Locate the cell with the specified text and output its (X, Y) center coordinate. 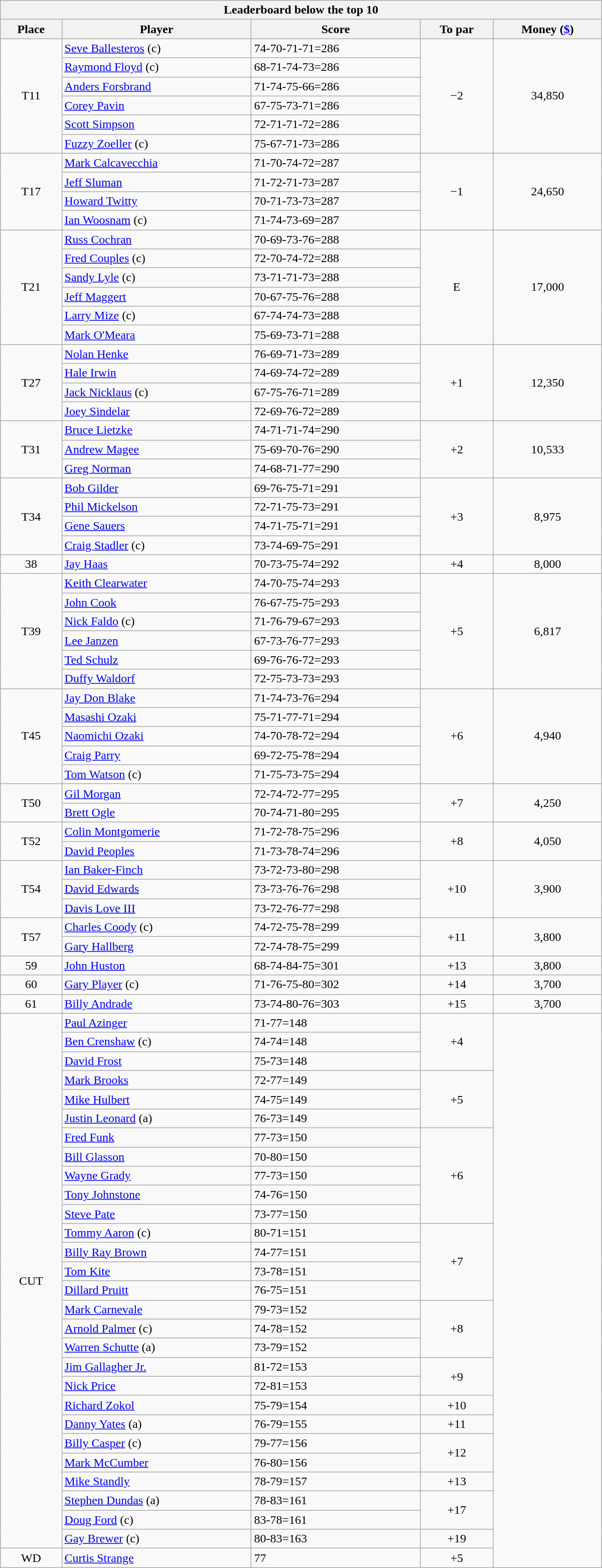
69-76-76-72=293 (336, 660)
Tom Kite (157, 1271)
74-69-74-72=289 (336, 373)
70-67-75-76=288 (336, 297)
Billy Casper (c) (157, 1443)
Doug Ford (c) (157, 1520)
Mike Hulbert (157, 1099)
75-67-71-73=286 (336, 144)
73-74-80-76=303 (336, 1004)
Naomichi Ozaki (157, 736)
Ben Crenshaw (c) (157, 1042)
Score (336, 29)
74-68-71-77=290 (336, 468)
Warren Schutte (a) (157, 1348)
Bob Gilder (157, 488)
Craig Parry (157, 755)
T34 (31, 516)
Gay Brewer (c) (157, 1539)
67-73-76-77=293 (336, 641)
Danny Yates (a) (157, 1424)
Gil Morgan (157, 793)
Jay Don Blake (157, 698)
−1 (457, 191)
Raymond Floyd (c) (157, 67)
4,050 (548, 841)
72-71-71-72=286 (336, 125)
74-76=150 (336, 1195)
71-76-79-67=293 (336, 622)
Colin Montgomerie (157, 831)
71-72-78-75=296 (336, 831)
74-72-75-78=299 (336, 927)
68-71-74-73=286 (336, 67)
Scott Simpson (157, 125)
T54 (31, 889)
74-74=148 (336, 1042)
17,000 (548, 287)
71-77=148 (336, 1023)
−2 (457, 96)
76-75=151 (336, 1290)
78-83=161 (336, 1501)
67-75-76-71=289 (336, 392)
59 (31, 966)
70-80=150 (336, 1156)
T52 (31, 841)
Ian Baker-Finch (157, 870)
+15 (457, 1004)
72-77=149 (336, 1080)
73-72-73-80=298 (336, 870)
Bill Glasson (157, 1156)
CUT (31, 1281)
67-75-73-71=286 (336, 105)
T50 (31, 803)
24,650 (548, 191)
Fuzzy Zoeller (c) (157, 144)
Mark Carnevale (157, 1309)
T21 (31, 287)
76-80=156 (336, 1463)
71-75-73-75=294 (336, 774)
76-69-71-73=289 (336, 354)
38 (31, 564)
David Frost (157, 1061)
Hale Irwin (157, 373)
Justin Leonard (a) (157, 1118)
Jack Nicklaus (c) (157, 392)
+9 (457, 1376)
Jay Haas (157, 564)
Jeff Sluman (157, 182)
Sandy Lyle (c) (157, 278)
Player (157, 29)
34,850 (548, 96)
John Huston (157, 966)
72-74-72-77=295 (336, 793)
Davis Love III (157, 908)
79-77=156 (336, 1443)
77 (336, 1558)
David Peoples (157, 851)
80-71=151 (336, 1233)
74-71-71-74=290 (336, 430)
Andrew Magee (157, 449)
Curtis Strange (157, 1558)
74-70-71-71=286 (336, 48)
73-71-71-73=288 (336, 278)
Wayne Grady (157, 1176)
Greg Norman (157, 468)
78-79=157 (336, 1482)
75-79=154 (336, 1405)
70-73-75-74=292 (336, 564)
+19 (457, 1539)
T39 (31, 631)
Nick Price (157, 1386)
75-71-77-71=294 (336, 717)
Jeff Maggert (157, 297)
6,817 (548, 631)
79-73=152 (336, 1309)
Nolan Henke (157, 354)
74-75=149 (336, 1099)
Dillard Pruitt (157, 1290)
Fred Funk (157, 1137)
71-73-78-74=296 (336, 851)
Mark Calcavecchia (157, 163)
Gary Player (c) (157, 985)
Leaderboard below the top 10 (301, 10)
71-72-71-73=287 (336, 182)
Nick Faldo (c) (157, 622)
10,533 (548, 449)
73-72-76-77=298 (336, 908)
72-71-75-73=291 (336, 507)
73-74-69-75=291 (336, 545)
Place (31, 29)
Craig Stadler (c) (157, 545)
+12 (457, 1453)
72-81=153 (336, 1386)
70-69-73-76=288 (336, 239)
Steve Pate (157, 1214)
72-75-73-73=293 (336, 679)
David Edwards (157, 889)
61 (31, 1004)
72-74-78-75=299 (336, 946)
Duffy Waldorf (157, 679)
T45 (31, 736)
12,350 (548, 383)
Ian Woosnam (c) (157, 220)
Tony Johnstone (157, 1195)
+14 (457, 985)
70-71-73-73=287 (336, 201)
71-74-73-76=294 (336, 698)
Mike Standly (157, 1482)
72-70-74-72=288 (336, 259)
Russ Cochran (157, 239)
74-77=151 (336, 1252)
E (457, 287)
71-70-74-72=287 (336, 163)
Stephen Dundas (a) (157, 1501)
71-74-73-69=287 (336, 220)
WD (31, 1558)
Brett Ogle (157, 812)
Tommy Aaron (c) (157, 1233)
T17 (31, 191)
T27 (31, 383)
T57 (31, 937)
8,975 (548, 516)
Anders Forsbrand (157, 86)
Paul Azinger (157, 1023)
Billy Andrade (157, 1004)
Jim Gallagher Jr. (157, 1367)
4,940 (548, 736)
Larry Mize (c) (157, 316)
69-76-75-71=291 (336, 488)
Richard Zokol (157, 1405)
+17 (457, 1510)
68-74-84-75=301 (336, 966)
+1 (457, 383)
T31 (31, 449)
Mark McCumber (157, 1463)
67-74-74-73=288 (336, 316)
71-76-75-80=302 (336, 985)
+3 (457, 516)
75-69-73-71=288 (336, 335)
69-72-75-78=294 (336, 755)
71-74-75-66=286 (336, 86)
Lee Janzen (157, 641)
Joey Sindelar (157, 411)
Charles Coody (c) (157, 927)
4,250 (548, 803)
Arnold Palmer (c) (157, 1329)
To par (457, 29)
74-70-75-74=293 (336, 583)
81-72=153 (336, 1367)
75-69-70-76=290 (336, 449)
83-78=161 (336, 1520)
Ted Schulz (157, 660)
73-78=151 (336, 1271)
74-70-78-72=294 (336, 736)
Bruce Lietzke (157, 430)
3,900 (548, 889)
T11 (31, 96)
Keith Clearwater (157, 583)
John Cook (157, 602)
Tom Watson (c) (157, 774)
73-77=150 (336, 1214)
Seve Ballesteros (c) (157, 48)
76-67-75-75=293 (336, 602)
Fred Couples (c) (157, 259)
76-73=149 (336, 1118)
74-71-75-71=291 (336, 526)
Phil Mickelson (157, 507)
Howard Twitty (157, 201)
Gene Sauers (157, 526)
8,000 (548, 564)
60 (31, 985)
80-83=163 (336, 1539)
75-73=148 (336, 1061)
Money ($) (548, 29)
70-74-71-80=295 (336, 812)
+2 (457, 449)
72-69-76-72=289 (336, 411)
Gary Hallberg (157, 946)
73-73-76-76=298 (336, 889)
Billy Ray Brown (157, 1252)
76-79=155 (336, 1424)
Corey Pavin (157, 105)
73-79=152 (336, 1348)
74-78=152 (336, 1329)
Mark O'Meara (157, 335)
Masashi Ozaki (157, 717)
Mark Brooks (157, 1080)
